Extract the (X, Y) coordinate from the center of the cell holding the provided text.  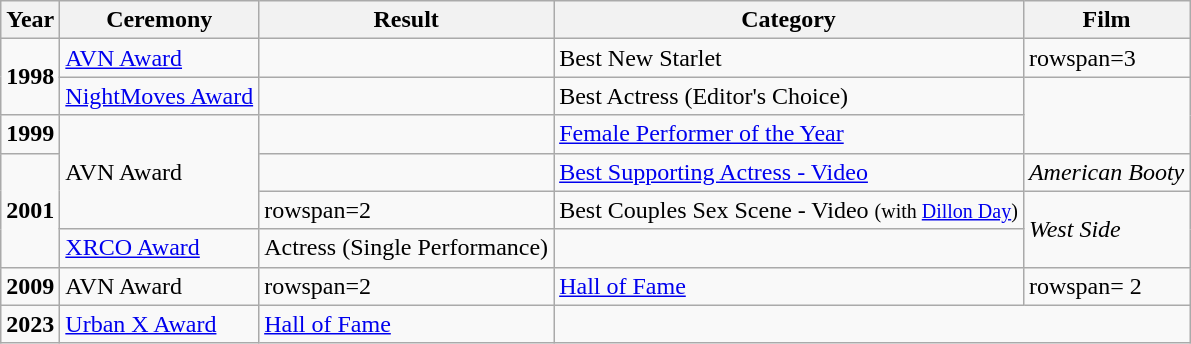
1998 (30, 77)
1999 (30, 134)
2009 (30, 286)
Year (30, 20)
rowspan=3 (1106, 58)
Film (1106, 20)
2001 (30, 210)
Female Performer of the Year (789, 134)
rowspan= 2 (1106, 286)
NightMoves Award (160, 96)
2023 (30, 324)
American Booty (1106, 172)
Category (789, 20)
Actress (Single Performance) (406, 248)
Best New Starlet (789, 58)
Result (406, 20)
Best Couples Sex Scene - Video (with Dillon Day) (789, 210)
Urban X Award (160, 324)
Best Supporting Actress - Video (789, 172)
XRCO Award (160, 248)
Ceremony (160, 20)
Best Actress (Editor's Choice) (789, 96)
West Side (1106, 229)
